From the cell containing the given text, extract its center point as (X, Y) coordinate. 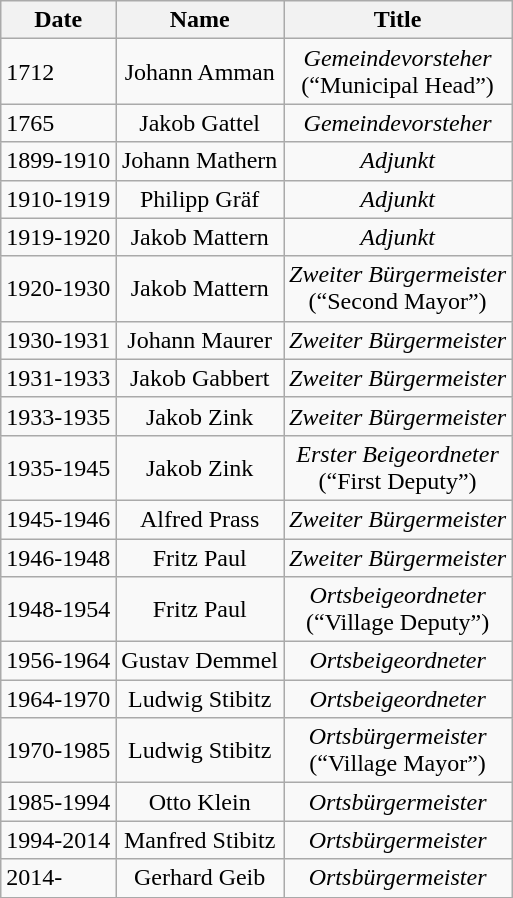
Gemeindevorsteher(“Municipal Head”) (398, 72)
1994-2014 (58, 840)
Philipp Gräf (200, 199)
Date (58, 20)
Johann Maurer (200, 340)
Gemeindevorsteher (398, 123)
Ortsbürgermeister(“Village Mayor”) (398, 750)
Title (398, 20)
Johann Mathern (200, 161)
Ortsbeigeordneter(“Village Deputy”) (398, 610)
1956-1964 (58, 661)
1946-1948 (58, 557)
1765 (58, 123)
2014- (58, 878)
Gustav Demmel (200, 661)
Zweiter Bürgermeister(“Second Mayor”) (398, 288)
Otto Klein (200, 802)
1931-1933 (58, 378)
1919-1920 (58, 237)
1930-1931 (58, 340)
Name (200, 20)
1933-1935 (58, 416)
Gerhard Geib (200, 878)
1712 (58, 72)
Jakob Gabbert (200, 378)
1964-1970 (58, 699)
1945-1946 (58, 519)
1985-1994 (58, 802)
Erster Beigeordneter(“First Deputy”) (398, 468)
Jakob Gattel (200, 123)
1910-1919 (58, 199)
1899-1910 (58, 161)
1970-1985 (58, 750)
1948-1954 (58, 610)
1935-1945 (58, 468)
1920-1930 (58, 288)
Manfred Stibitz (200, 840)
Alfred Prass (200, 519)
Johann Amman (200, 72)
